Search for the cell housing the specified text and yield its (X, Y) center coordinate. 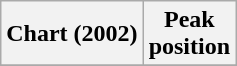
Peak position (189, 34)
Chart (2002) (72, 34)
